Determine the [x, y] coordinate at the center of the cell enclosing the given text.  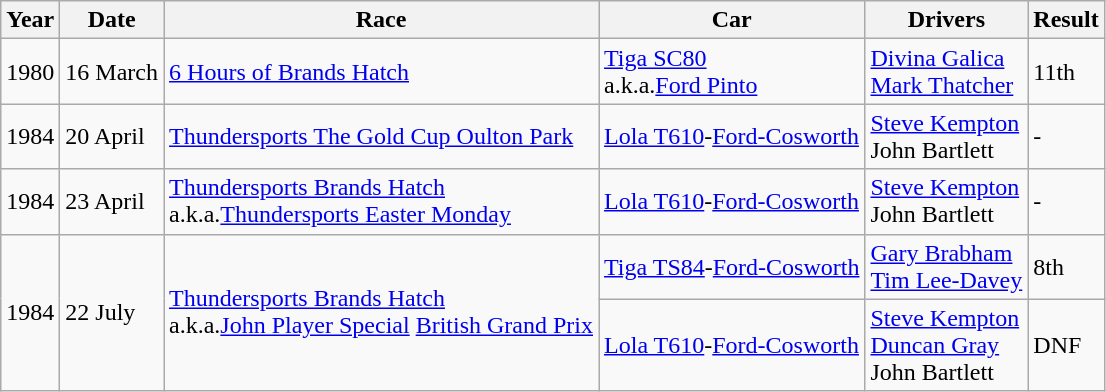
8th [1066, 266]
Tiga TS84-Ford-Cosworth [732, 266]
Race [382, 20]
Steve KemptonDuncan GrayJohn Bartlett [946, 345]
Gary BrabhamTim Lee-Davey [946, 266]
20 April [112, 136]
Thundersports Brands Hatcha.k.a.John Player Special British Grand Prix [382, 312]
Divina GalicaMark Thatcher [946, 72]
Year [30, 20]
16 March [112, 72]
Tiga SC80a.k.a.Ford Pinto [732, 72]
Result [1066, 20]
Car [732, 20]
11th [1066, 72]
Drivers [946, 20]
1980 [30, 72]
23 April [112, 202]
6 Hours of Brands Hatch [382, 72]
Thundersports The Gold Cup Oulton Park [382, 136]
DNF [1066, 345]
Date [112, 20]
Thundersports Brands Hatcha.k.a.Thundersports Easter Monday [382, 202]
22 July [112, 312]
